Return [x, y] of the center of cell containing provided text 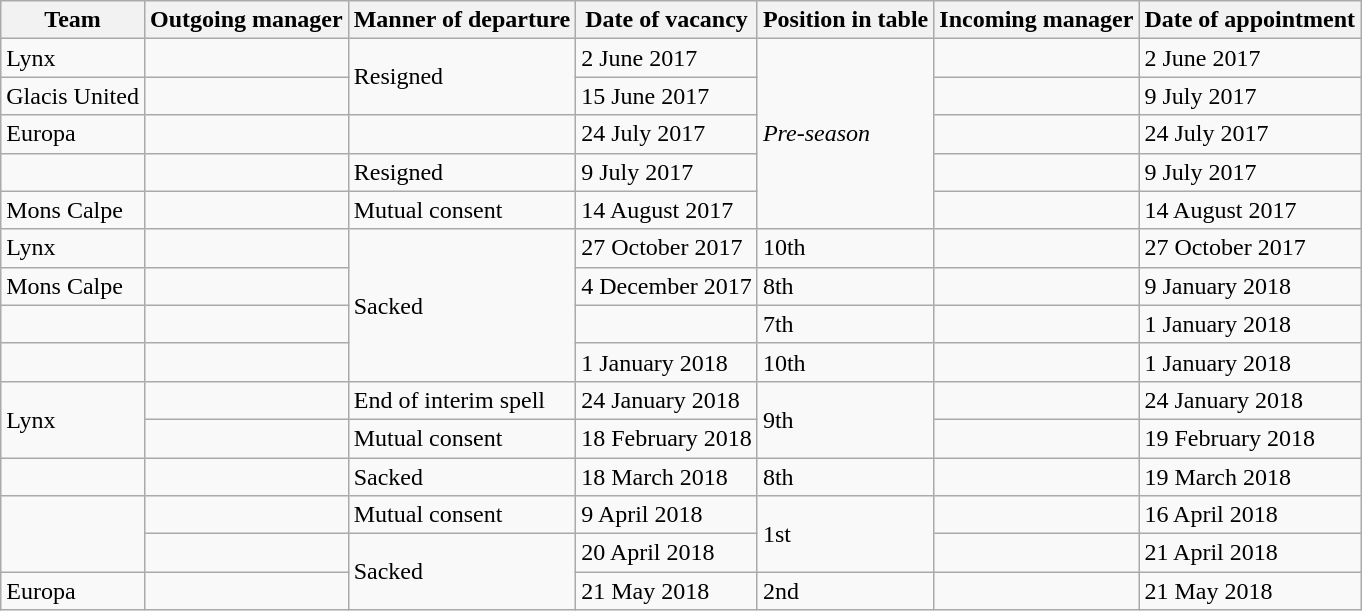
20 April 2018 [667, 553]
4 December 2017 [667, 286]
1st [845, 534]
19 March 2018 [1250, 477]
Pre-season [845, 134]
Date of appointment [1250, 20]
Manner of departure [462, 20]
9th [845, 419]
2nd [845, 591]
End of interim spell [462, 400]
16 April 2018 [1250, 515]
9 April 2018 [667, 515]
15 June 2017 [667, 96]
9 January 2018 [1250, 286]
Outgoing manager [246, 20]
Incoming manager [1036, 20]
21 April 2018 [1250, 553]
Date of vacancy [667, 20]
7th [845, 324]
18 February 2018 [667, 438]
18 March 2018 [667, 477]
Team [73, 20]
19 February 2018 [1250, 438]
Position in table [845, 20]
Glacis United [73, 96]
